Scan for the cell matching the given text and deliver its (X, Y) coordinate at center. 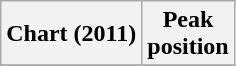
Chart (2011) (72, 34)
Peak position (188, 34)
